Output the [X, Y] coordinate of the center of the cell containing the given text.  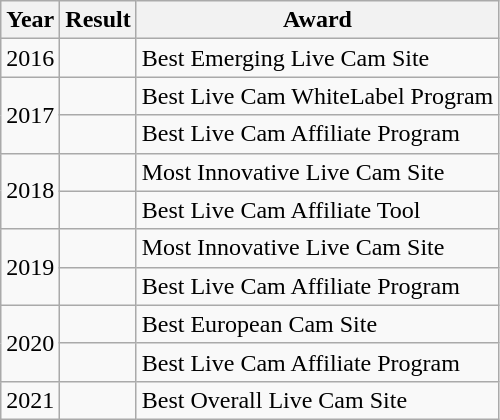
Best Overall Live Cam Site [318, 400]
2021 [30, 400]
Best Live Cam Affiliate Tool [318, 210]
Best Emerging Live Cam Site [318, 58]
Best European Cam Site [318, 324]
2017 [30, 115]
2020 [30, 343]
Award [318, 20]
2016 [30, 58]
2019 [30, 267]
Best Live Cam WhiteLabel Program [318, 96]
Result [98, 20]
Year [30, 20]
2018 [30, 191]
